Determine the (X, Y) coordinate at the center of the cell enclosing the given text.  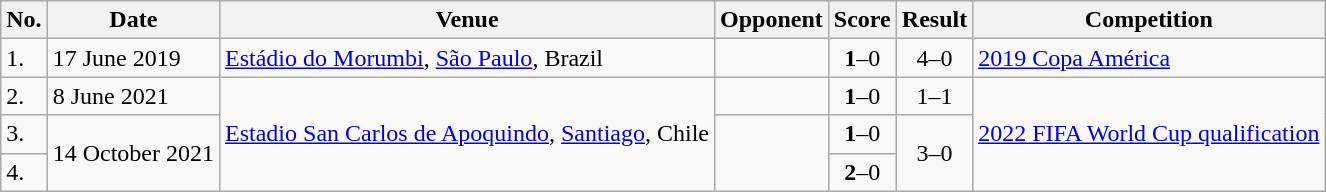
4–0 (934, 58)
Result (934, 20)
3. (24, 134)
Estádio do Morumbi, São Paulo, Brazil (468, 58)
14 October 2021 (133, 153)
4. (24, 172)
Date (133, 20)
Opponent (772, 20)
Score (862, 20)
3–0 (934, 153)
2–0 (862, 172)
Estadio San Carlos de Apoquindo, Santiago, Chile (468, 134)
8 June 2021 (133, 96)
17 June 2019 (133, 58)
Venue (468, 20)
1. (24, 58)
1–1 (934, 96)
2019 Copa América (1149, 58)
No. (24, 20)
2022 FIFA World Cup qualification (1149, 134)
2. (24, 96)
Competition (1149, 20)
